Pinpoint the cell where the given text exists, returning its (x, y) midpoint coordinate. 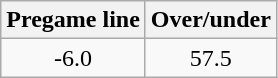
Over/under (210, 20)
57.5 (210, 58)
Pregame line (74, 20)
-6.0 (74, 58)
